Return the (X, Y) coordinate for the center point of the cell that contains the specified text.  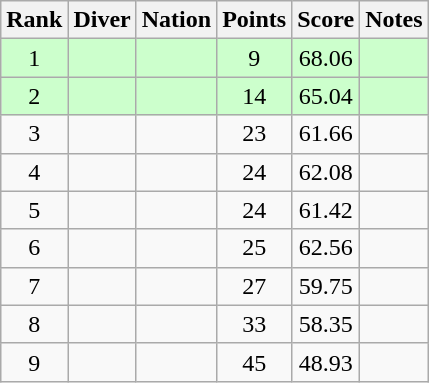
5 (34, 210)
Points (254, 20)
6 (34, 248)
61.66 (326, 134)
8 (34, 324)
59.75 (326, 286)
Score (326, 20)
Notes (394, 20)
62.56 (326, 248)
27 (254, 286)
65.04 (326, 96)
Diver (102, 20)
1 (34, 58)
33 (254, 324)
Rank (34, 20)
23 (254, 134)
48.93 (326, 362)
25 (254, 248)
61.42 (326, 210)
68.06 (326, 58)
3 (34, 134)
Nation (176, 20)
4 (34, 172)
14 (254, 96)
7 (34, 286)
2 (34, 96)
45 (254, 362)
62.08 (326, 172)
58.35 (326, 324)
